Extract the [X, Y] coordinate from the center of the cell holding the provided text.  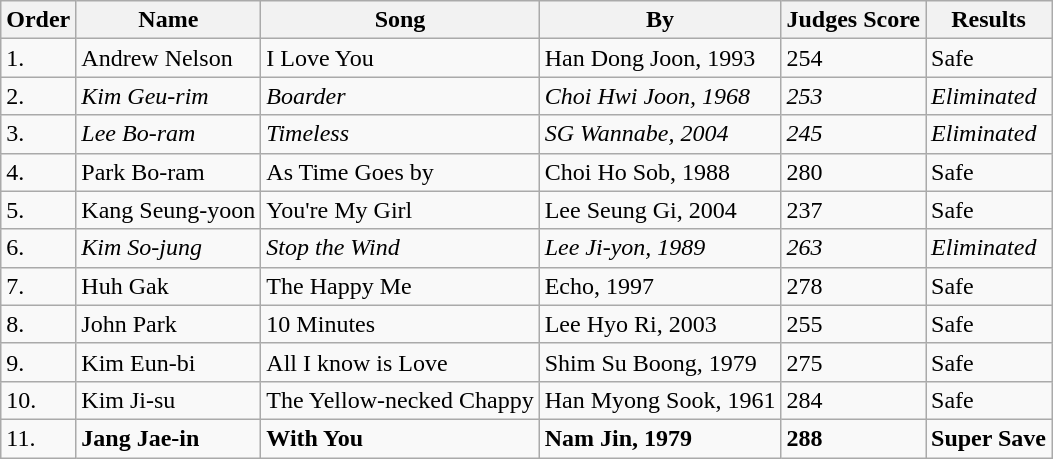
280 [854, 172]
I Love You [400, 58]
Choi Ho Sob, 1988 [660, 172]
Super Save [989, 438]
2. [38, 96]
9. [38, 362]
4. [38, 172]
Lee Ji-yon, 1989 [660, 248]
8. [38, 324]
Han Dong Joon, 1993 [660, 58]
Kim Geu-rim [168, 96]
254 [854, 58]
Stop the Wind [400, 248]
Andrew Nelson [168, 58]
10. [38, 400]
Jang Jae-in [168, 438]
288 [854, 438]
278 [854, 286]
Han Myong Sook, 1961 [660, 400]
11. [38, 438]
John Park [168, 324]
Choi Hwi Joon, 1968 [660, 96]
237 [854, 210]
SG Wannabe, 2004 [660, 134]
The Yellow-necked Chappy [400, 400]
Huh Gak [168, 286]
Park Bo-ram [168, 172]
Shim Su Boong, 1979 [660, 362]
Timeless [400, 134]
As Time Goes by [400, 172]
The Happy Me [400, 286]
All I know is Love [400, 362]
275 [854, 362]
284 [854, 400]
Kang Seung-yoon [168, 210]
Order [38, 20]
Judges Score [854, 20]
By [660, 20]
Lee Hyo Ri, 2003 [660, 324]
Name [168, 20]
Lee Bo-ram [168, 134]
Song [400, 20]
With You [400, 438]
5. [38, 210]
Nam Jin, 1979 [660, 438]
7. [38, 286]
6. [38, 248]
253 [854, 96]
You're My Girl [400, 210]
255 [854, 324]
Results [989, 20]
Kim Eun-bi [168, 362]
245 [854, 134]
Echo, 1997 [660, 286]
263 [854, 248]
Kim Ji-su [168, 400]
Kim So-jung [168, 248]
3. [38, 134]
Boarder [400, 96]
1. [38, 58]
Lee Seung Gi, 2004 [660, 210]
10 Minutes [400, 324]
